Locate the cell with the specified text and output its [x, y] center coordinate. 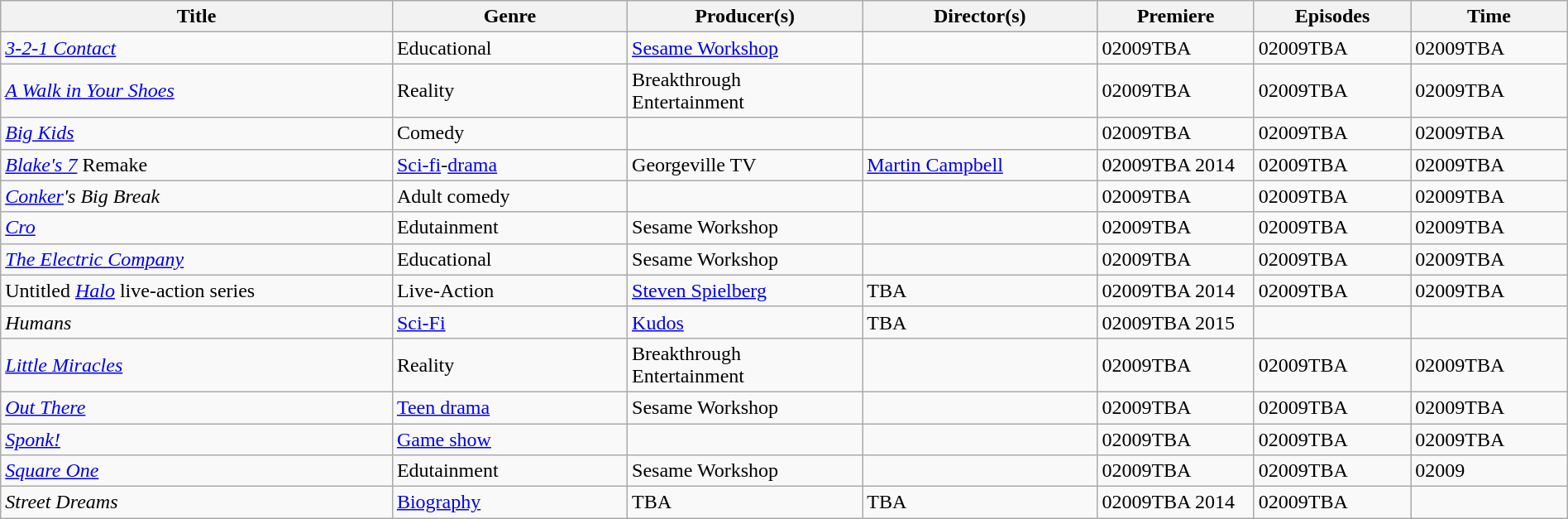
Kudos [745, 322]
Time [1489, 17]
A Walk in Your Shoes [197, 91]
Georgeville TV [745, 165]
Square One [197, 471]
3-2-1 Contact [197, 48]
Martin Campbell [980, 165]
Humans [197, 322]
Live-Action [509, 291]
Premiere [1176, 17]
Sci-fi-drama [509, 165]
Teen drama [509, 407]
Blake's 7 Remake [197, 165]
Director(s) [980, 17]
Out There [197, 407]
Sponk! [197, 440]
Sci-Fi [509, 322]
02009 [1489, 471]
Cro [197, 228]
Episodes [1331, 17]
Producer(s) [745, 17]
Biography [509, 502]
02009TBA 2015 [1176, 322]
Genre [509, 17]
Adult comedy [509, 196]
Big Kids [197, 133]
Title [197, 17]
Little Miracles [197, 364]
The Electric Company [197, 259]
Game show [509, 440]
Steven Spielberg [745, 291]
Untitled Halo live-action series [197, 291]
Street Dreams [197, 502]
Comedy [509, 133]
Conker's Big Break [197, 196]
